For the text-containing cell, return its midpoint in [X, Y] coordinate format. 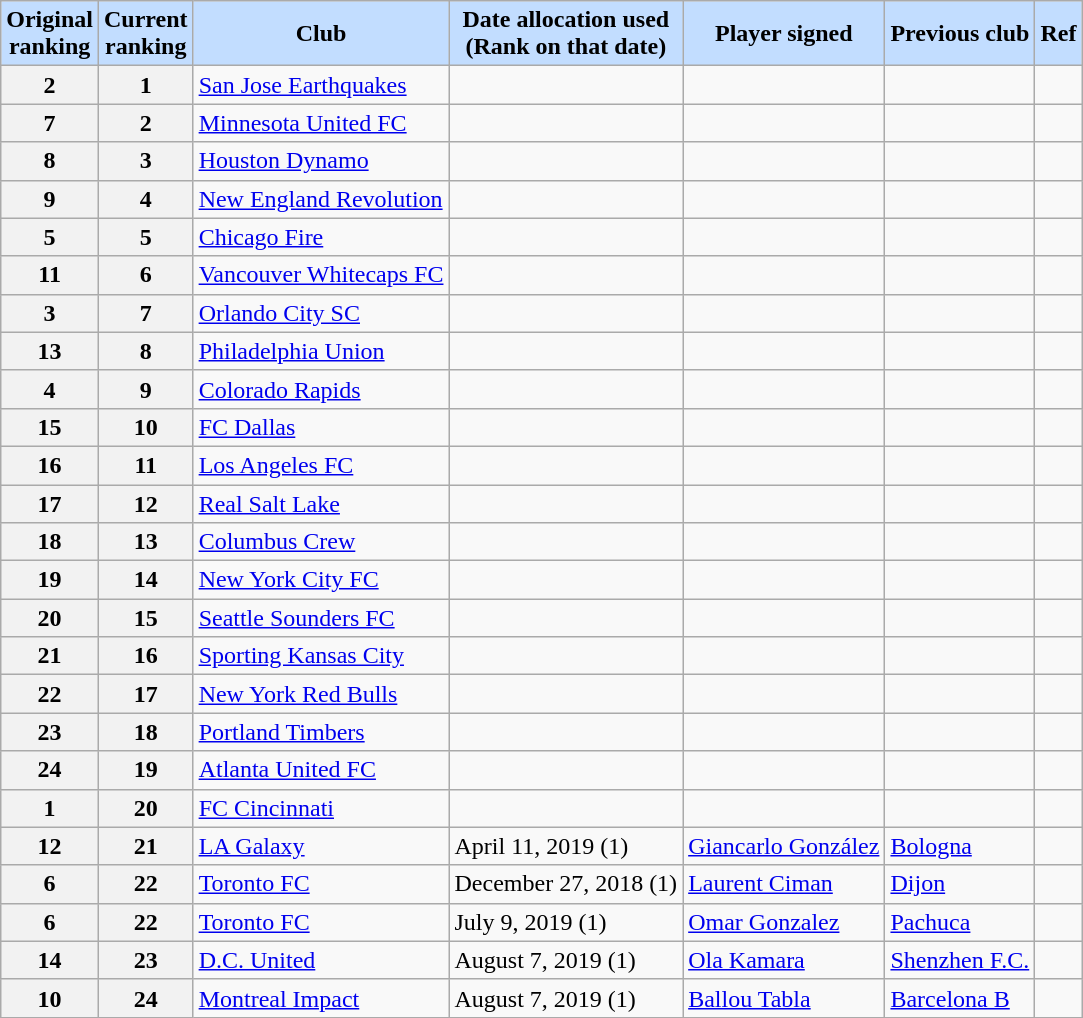
Dijon [960, 884]
Ballou Tabla [784, 998]
New York Red Bulls [321, 694]
Atlanta United FC [321, 770]
LA Galaxy [321, 846]
Club [321, 34]
Ref [1058, 34]
Chicago Fire [321, 237]
Player signed [784, 34]
Vancouver Whitecaps FC [321, 275]
Barcelona B [960, 998]
San Jose Earthquakes [321, 85]
Real Salt Lake [321, 503]
D.C. United [321, 960]
December 27, 2018 (1) [566, 884]
Seattle Sounders FC [321, 618]
Date allocation used (Rank on that date) [566, 34]
April 11, 2019 (1) [566, 846]
Current ranking [146, 34]
FC Cincinnati [321, 808]
Ola Kamara [784, 960]
Minnesota United FC [321, 123]
Omar Gonzalez [784, 922]
Portland Timbers [321, 732]
Giancarlo González [784, 846]
New York City FC [321, 580]
Shenzhen F.C. [960, 960]
Philadelphia Union [321, 351]
Pachuca [960, 922]
Orlando City SC [321, 313]
July 9, 2019 (1) [566, 922]
Bologna [960, 846]
New England Revolution [321, 199]
Colorado Rapids [321, 389]
Houston Dynamo [321, 161]
Laurent Ciman [784, 884]
Sporting Kansas City [321, 656]
Los Angeles FC [321, 465]
Original ranking [50, 34]
Previous club [960, 34]
Columbus Crew [321, 542]
Montreal Impact [321, 998]
FC Dallas [321, 427]
